Capture the cell that displays the provided text and extract its (x, y) central coordinate. 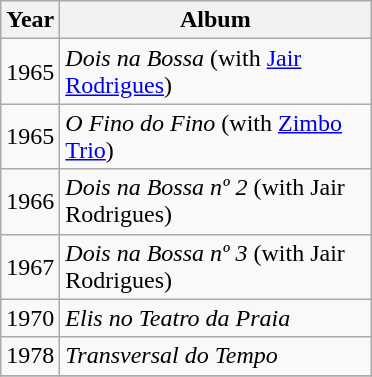
Transversal do Tempo (216, 356)
Year (30, 20)
Dois na Bossa (with Jair Rodrigues) (216, 72)
Elis no Teatro da Praia (216, 318)
O Fino do Fino (with Zimbo Trio) (216, 136)
1978 (30, 356)
1966 (30, 202)
1967 (30, 266)
1970 (30, 318)
Dois na Bossa nº 3 (with Jair Rodrigues) (216, 266)
Album (216, 20)
Dois na Bossa nº 2 (with Jair Rodrigues) (216, 202)
